For the text-containing cell, return its midpoint in [x, y] coordinate format. 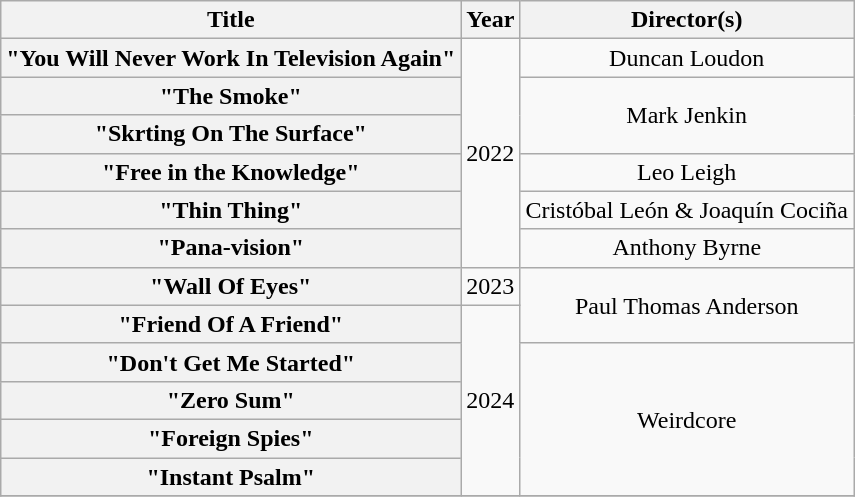
Leo Leigh [687, 172]
Director(s) [687, 20]
Paul Thomas Anderson [687, 305]
2024 [490, 400]
"You Will Never Work In Television Again" [231, 58]
"Friend Of A Friend" [231, 324]
Weirdcore [687, 419]
Duncan Loudon [687, 58]
"Instant Psalm" [231, 477]
"Zero Sum" [231, 400]
Title [231, 20]
Cristóbal León & Joaquín Cociña [687, 210]
"The Smoke" [231, 96]
"Don't Get Me Started" [231, 362]
"Pana-vision" [231, 248]
"Free in the Knowledge" [231, 172]
"Skrting On The Surface" [231, 134]
Year [490, 20]
"Wall Of Eyes" [231, 286]
2022 [490, 153]
2023 [490, 286]
Mark Jenkin [687, 115]
Anthony Byrne [687, 248]
"Foreign Spies" [231, 438]
"Thin Thing" [231, 210]
